Output the (X, Y) coordinate of the center of the cell containing the given text.  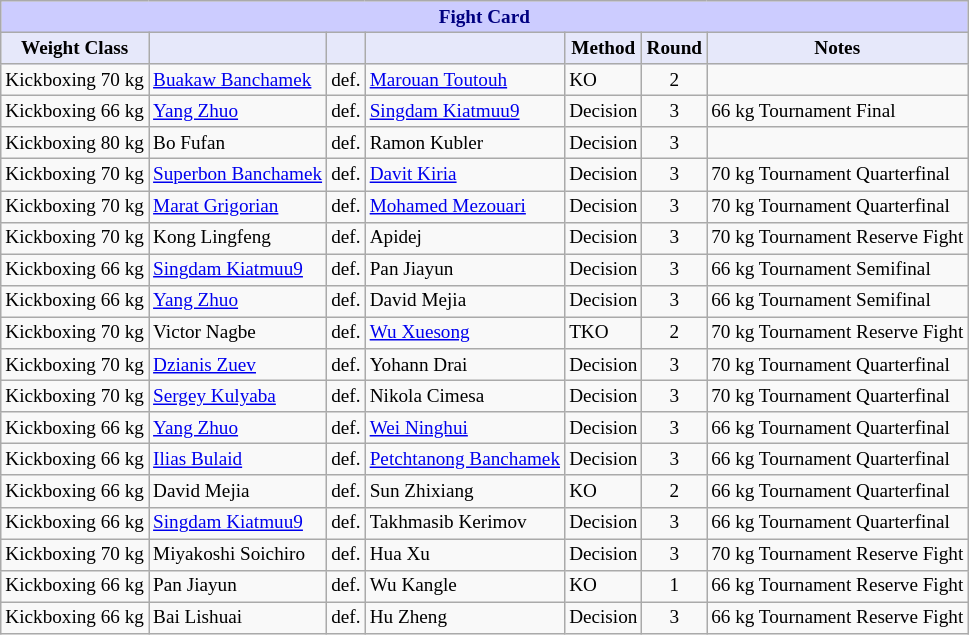
Davit Kiria (464, 175)
66 kg Tournament Final (838, 111)
Buakaw Banchamek (238, 80)
Wu Xuesong (464, 333)
Bo Fufan (238, 143)
Method (604, 48)
Marouan Toutouh (464, 80)
Mohamed Mezouari (464, 206)
Fight Card (484, 17)
Apidej (464, 238)
TKO (604, 333)
Hua Xu (464, 554)
Sun Zhixiang (464, 491)
Kickboxing 80 kg (75, 143)
Marat Grigorian (238, 206)
Miyakoshi Soichiro (238, 554)
Bai Lishuai (238, 618)
Wei Ninghui (464, 428)
Dzianis Zuev (238, 365)
Victor Nagbe (238, 333)
Hu Zheng (464, 618)
Petchtanong Banchamek (464, 460)
Notes (838, 48)
Round (674, 48)
Superbon Banchamek (238, 175)
Takhmasib Kerimov (464, 523)
Wu Kangle (464, 586)
Weight Class (75, 48)
Kong Lingfeng (238, 238)
Nikola Cimesa (464, 396)
Yohann Drai (464, 365)
Ramon Kubler (464, 143)
Ilias Bulaid (238, 460)
Sergey Kulyaba (238, 396)
1 (674, 586)
